From the cell containing the given text, extract its center point as [x, y] coordinate. 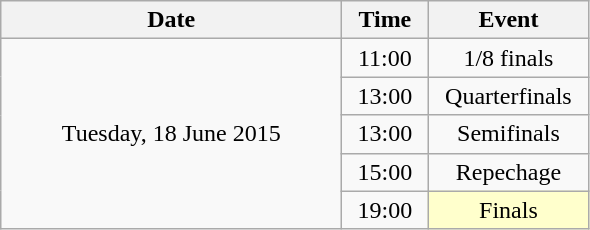
Date [172, 20]
Finals [508, 210]
11:00 [385, 58]
15:00 [385, 172]
Tuesday, 18 June 2015 [172, 134]
19:00 [385, 210]
1/8 finals [508, 58]
Quarterfinals [508, 96]
Time [385, 20]
Event [508, 20]
Semifinals [508, 134]
Repechage [508, 172]
